Provide the [x, y] coordinate of the cell's center where the given text is located.  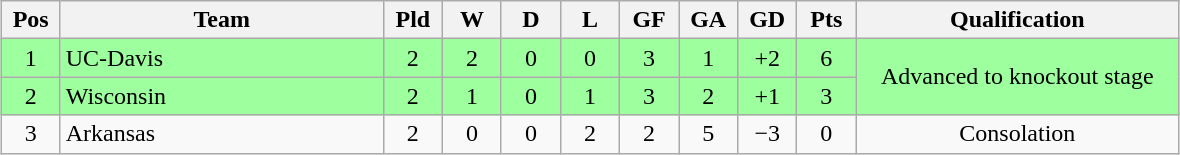
Team [222, 20]
Advanced to knockout stage [1018, 77]
GF [650, 20]
+1 [768, 96]
Pos [30, 20]
GA [708, 20]
UC-Davis [222, 58]
Consolation [1018, 134]
W [472, 20]
5 [708, 134]
Wisconsin [222, 96]
L [590, 20]
D [530, 20]
Pld [412, 20]
+2 [768, 58]
6 [826, 58]
−3 [768, 134]
Qualification [1018, 20]
Pts [826, 20]
GD [768, 20]
Arkansas [222, 134]
